For the text-containing cell, return its midpoint in [X, Y] coordinate format. 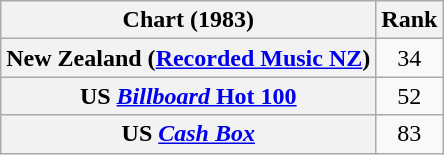
New Zealand (Recorded Music NZ) [188, 58]
Rank [410, 20]
83 [410, 134]
US Billboard Hot 100 [188, 96]
52 [410, 96]
34 [410, 58]
Chart (1983) [188, 20]
US Cash Box [188, 134]
